Determine the [X, Y] coordinate at the center of the cell enclosing the given text.  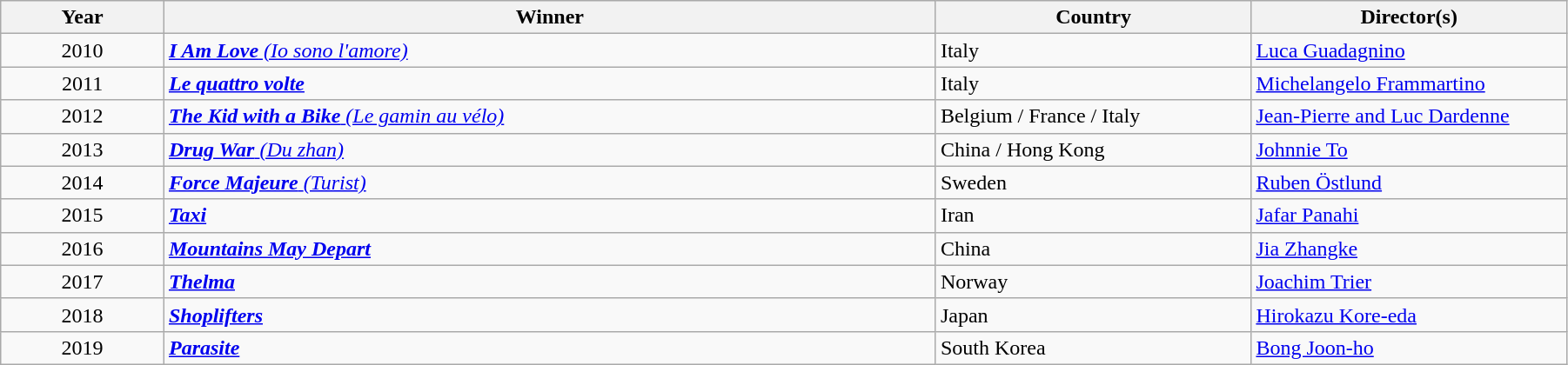
2012 [83, 116]
Mountains May Depart [550, 249]
2016 [83, 249]
2017 [83, 282]
2011 [83, 83]
Taxi [550, 216]
Belgium / France / Italy [1093, 116]
Jia Zhangke [1410, 249]
Hirokazu Kore-eda [1410, 315]
Michelangelo Frammartino [1410, 83]
2015 [83, 216]
2018 [83, 315]
Norway [1093, 282]
The Kid with a Bike (Le gamin au vélo) [550, 116]
Director(s) [1410, 17]
Ruben Östlund [1410, 182]
Drug War (Du zhan) [550, 149]
Joachim Trier [1410, 282]
China [1093, 249]
Luca Guadagnino [1410, 50]
Le quattro volte [550, 83]
Country [1093, 17]
Thelma [550, 282]
China / Hong Kong [1093, 149]
2014 [83, 182]
Force Majeure (Turist) [550, 182]
Japan [1093, 315]
Winner [550, 17]
Sweden [1093, 182]
South Korea [1093, 348]
Johnnie To [1410, 149]
2010 [83, 50]
Year [83, 17]
Bong Joon-ho [1410, 348]
Parasite [550, 348]
Iran [1093, 216]
Jafar Panahi [1410, 216]
2019 [83, 348]
I Am Love (Io sono l'amore) [550, 50]
Shoplifters [550, 315]
Jean-Pierre and Luc Dardenne [1410, 116]
2013 [83, 149]
